Return (X, Y) of the center of cell containing provided text 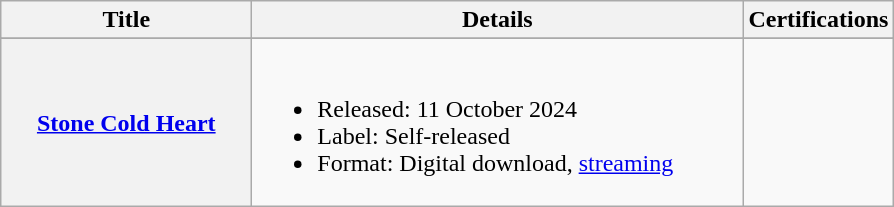
Released: 11 October 2024Label: Self-releasedFormat: Digital download, streaming (498, 122)
Details (498, 20)
Certifications (818, 20)
Stone Cold Heart (126, 122)
Title (126, 20)
